Determine the [X, Y] coordinate at the center of the cell enclosing the given text.  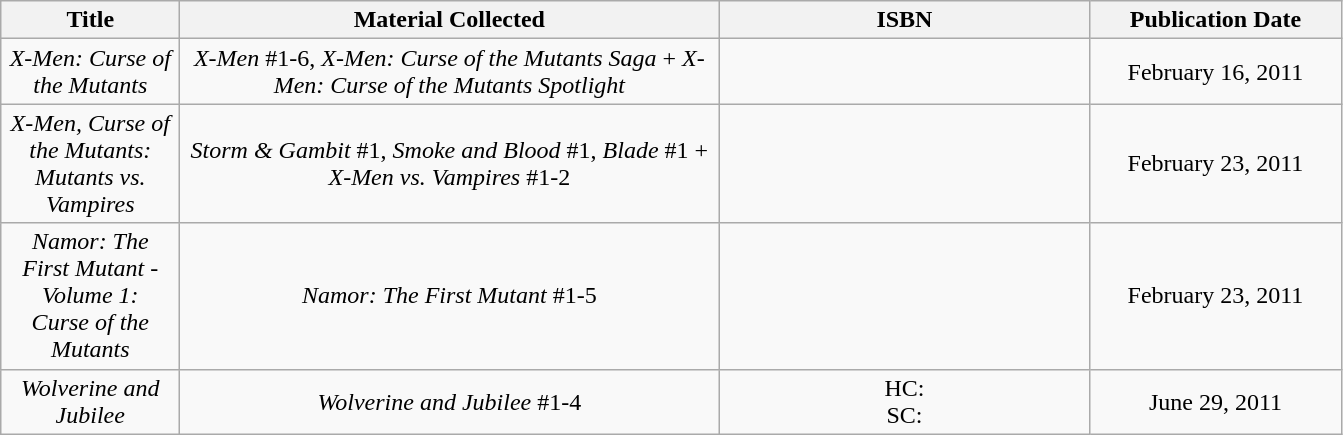
X-Men #1-6, X-Men: Curse of the Mutants Saga + X-Men: Curse of the Mutants Spotlight [450, 72]
Namor: The First Mutant #1-5 [450, 296]
ISBN [904, 20]
February 16, 2011 [1216, 72]
Wolverine and Jubilee #1-4 [450, 402]
X-Men, Curse of the Mutants:Mutants vs. Vampires [90, 164]
Storm & Gambit #1, Smoke and Blood #1, Blade #1 + X-Men vs. Vampires #1-2 [450, 164]
Publication Date [1216, 20]
Material Collected [450, 20]
Wolverine and Jubilee [90, 402]
X-Men: Curse of the Mutants [90, 72]
Namor: The First Mutant - Volume 1:Curse of the Mutants [90, 296]
June 29, 2011 [1216, 402]
HC: SC: [904, 402]
Title [90, 20]
